Determine the [x, y] coordinate at the center of the cell enclosing the given text.  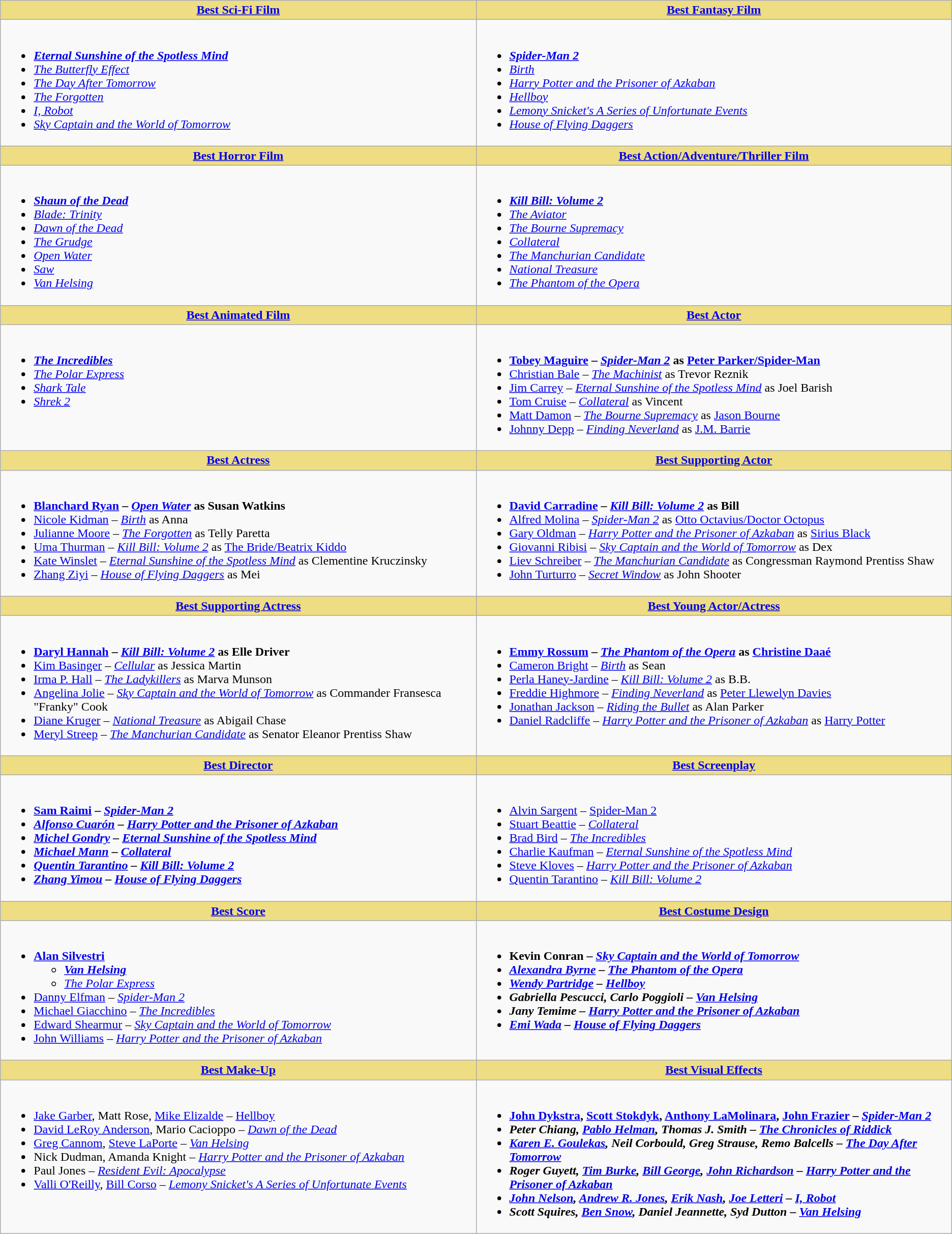
Best Make-Up [238, 1070]
Spider-Man 2BirthHarry Potter and the Prisoner of AzkabanHellboyLemony Snicket's A Series of Unfortunate EventsHouse of Flying Daggers [714, 83]
Best Director [238, 765]
Best Action/Adventure/Thriller Film [714, 156]
Shaun of the DeadBlade: TrinityDawn of the DeadThe GrudgeOpen WaterSawVan Helsing [238, 235]
Best Score [238, 911]
Best Costume Design [714, 911]
Best Horror Film [238, 156]
The IncrediblesThe Polar ExpressShark TaleShrek 2 [238, 388]
Best Animated Film [238, 315]
Kill Bill: Volume 2The AviatorThe Bourne SupremacyCollateralThe Manchurian CandidateNational TreasureThe Phantom of the Opera [714, 235]
Best Supporting Actress [238, 606]
Best Fantasy Film [714, 10]
Best Visual Effects [714, 1070]
Best Sci-Fi Film [238, 10]
Best Actress [238, 460]
Best Young Actor/Actress [714, 606]
Best Screenplay [714, 765]
Best Actor [714, 315]
Best Supporting Actor [714, 460]
Eternal Sunshine of the Spotless MindThe Butterfly EffectThe Day After TomorrowThe ForgottenI, RobotSky Captain and the World of Tomorrow [238, 83]
